From the cell containing the given text, extract its center point as [x, y] coordinate. 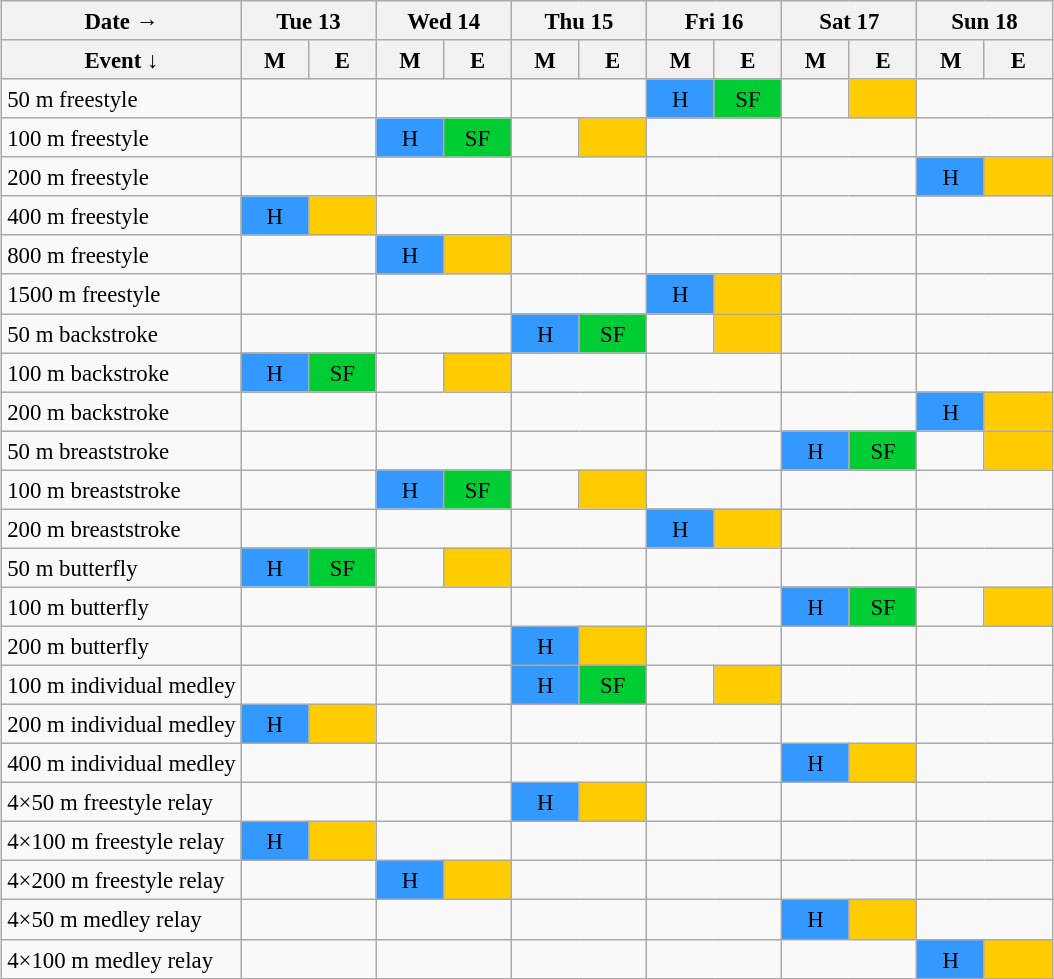
1500 m freestyle [122, 294]
Sun 18 [984, 20]
Wed 14 [444, 20]
Tue 13 [308, 20]
400 m individual medley [122, 764]
4×50 m medley relay [122, 920]
4×200 m freestyle relay [122, 880]
4×100 m medley relay [122, 958]
200 m breaststroke [122, 528]
100 m backstroke [122, 372]
100 m breaststroke [122, 490]
100 m individual medley [122, 684]
Date → [122, 20]
Event ↓ [122, 60]
4×100 m freestyle relay [122, 842]
800 m freestyle [122, 254]
200 m butterfly [122, 646]
200 m backstroke [122, 412]
Thu 15 [578, 20]
50 m butterfly [122, 568]
200 m individual medley [122, 724]
50 m breaststroke [122, 450]
200 m freestyle [122, 176]
Sat 17 [850, 20]
100 m freestyle [122, 138]
50 m freestyle [122, 98]
100 m butterfly [122, 606]
Fri 16 [714, 20]
400 m freestyle [122, 216]
4×50 m freestyle relay [122, 802]
50 m backstroke [122, 334]
